Provide the (X, Y) coordinate of the cell's center where the given text is located.  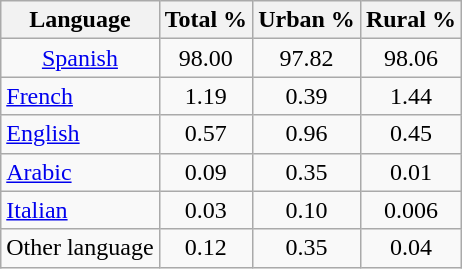
Language (80, 20)
1.44 (410, 96)
0.45 (410, 134)
English (80, 134)
0.96 (307, 134)
0.03 (206, 210)
0.39 (307, 96)
Italian (80, 210)
0.12 (206, 248)
0.09 (206, 172)
Spanish (80, 58)
0.04 (410, 248)
Rural % (410, 20)
98.00 (206, 58)
97.82 (307, 58)
Urban % (307, 20)
Other language (80, 248)
1.19 (206, 96)
0.01 (410, 172)
98.06 (410, 58)
Total % (206, 20)
Arabic (80, 172)
0.10 (307, 210)
0.006 (410, 210)
French (80, 96)
0.57 (206, 134)
